Extract the (X, Y) coordinate from the center of the cell holding the provided text.  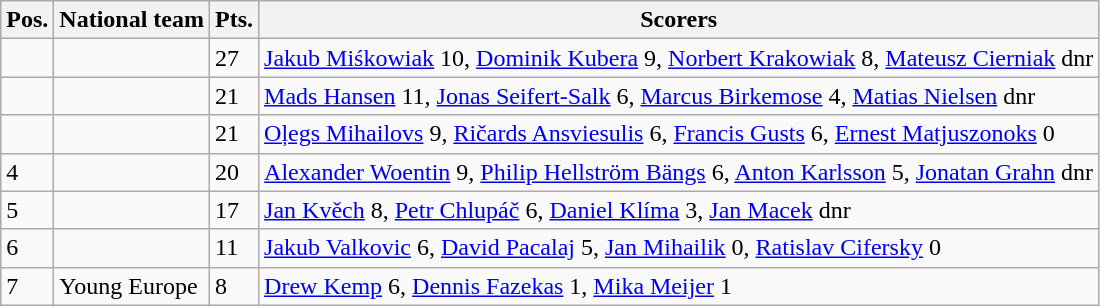
Oļegs Mihailovs 9, Ričards Ansviesulis 6, Francis Gusts 6, Ernest Matjuszonoks 0 (679, 134)
17 (234, 210)
11 (234, 248)
Mads Hansen 11, Jonas Seifert-Salk 6, Marcus Birkemose 4, Matias Nielsen dnr (679, 96)
7 (28, 286)
Jan Kvěch 8, Petr Chlupáč 6, Daniel Klíma 3, Jan Macek dnr (679, 210)
6 (28, 248)
27 (234, 58)
4 (28, 172)
8 (234, 286)
Jakub Valkovic 6, David Pacalaj 5, Jan Mihailik 0, Ratislav Cifersky 0 (679, 248)
Pts. (234, 20)
Jakub Miśkowiak 10, Dominik Kubera 9, Norbert Krakowiak 8, Mateusz Cierniak dnr (679, 58)
National team (132, 20)
Alexander Woentin 9, Philip Hellström Bängs 6, Anton Karlsson 5, Jonatan Grahn dnr (679, 172)
Young Europe (132, 286)
5 (28, 210)
Pos. (28, 20)
Scorers (679, 20)
Drew Kemp 6, Dennis Fazekas 1, Mika Meijer 1 (679, 286)
20 (234, 172)
